Determine the (x, y) coordinate at the center of the cell enclosing the given text.  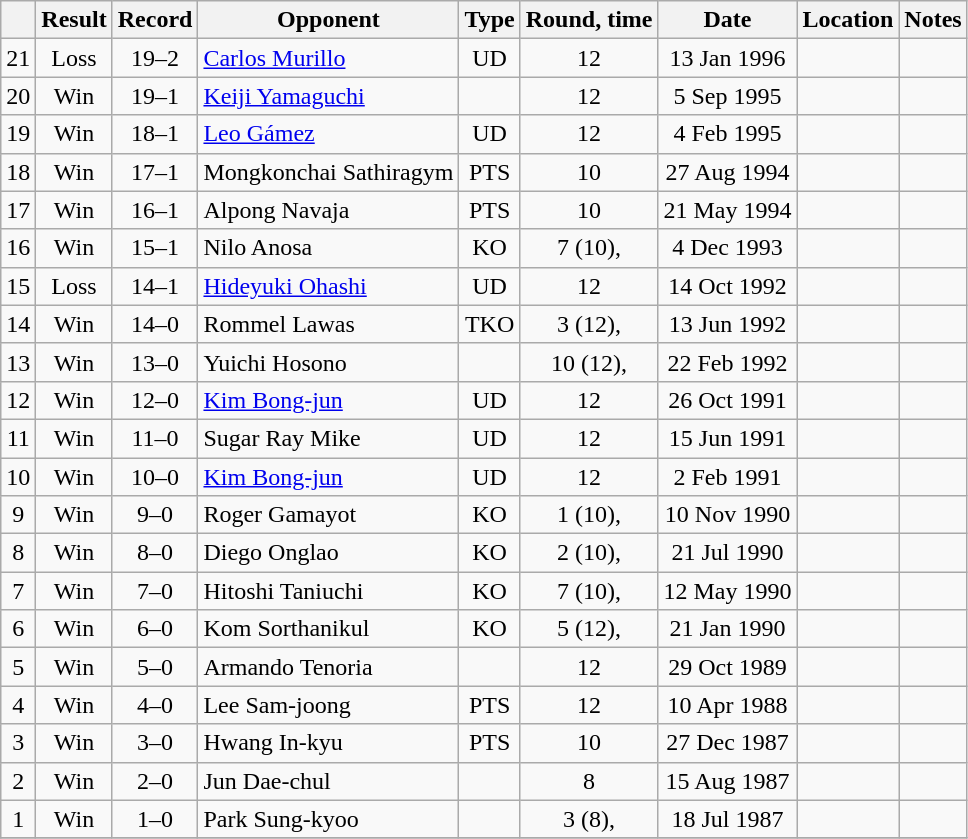
20 (18, 96)
Hitoshi Taniuchi (328, 591)
Round, time (589, 20)
14 (18, 324)
5 Sep 1995 (728, 96)
Park Sung-kyoo (328, 819)
15 Aug 1987 (728, 781)
12 May 1990 (728, 591)
2–0 (155, 781)
27 Dec 1987 (728, 743)
14 Oct 1992 (728, 286)
Rommel Lawas (328, 324)
19–2 (155, 58)
5–0 (155, 667)
13 Jun 1992 (728, 324)
Mongkonchai Sathiragym (328, 172)
9–0 (155, 515)
3 (8), (589, 819)
7 (18, 591)
16–1 (155, 210)
Jun Dae-chul (328, 781)
27 Aug 1994 (728, 172)
17 (18, 210)
Opponent (328, 20)
19–1 (155, 96)
Sugar Ray Mike (328, 438)
Type (490, 20)
4 Feb 1995 (728, 134)
Roger Gamayot (328, 515)
5 (12), (589, 629)
Date (728, 20)
Leo Gámez (328, 134)
21 May 1994 (728, 210)
Alpong Navaja (328, 210)
1 (10), (589, 515)
Carlos Murillo (328, 58)
11 (18, 438)
Record (155, 20)
Result (74, 20)
15 (18, 286)
15–1 (155, 248)
26 Oct 1991 (728, 400)
13–0 (155, 362)
11–0 (155, 438)
4 (18, 705)
5 (18, 667)
7–0 (155, 591)
18 Jul 1987 (728, 819)
Notes (933, 20)
8–0 (155, 553)
22 Feb 1992 (728, 362)
6–0 (155, 629)
1–0 (155, 819)
Diego Onglao (328, 553)
TKO (490, 324)
21 Jan 1990 (728, 629)
Lee Sam-joong (328, 705)
29 Oct 1989 (728, 667)
16 (18, 248)
Nilo Anosa (328, 248)
19 (18, 134)
10–0 (155, 477)
17–1 (155, 172)
13 Jan 1996 (728, 58)
2 Feb 1991 (728, 477)
9 (18, 515)
2 (18, 781)
4–0 (155, 705)
3 (18, 743)
10 (12), (589, 362)
Hwang In-kyu (328, 743)
3 (12), (589, 324)
1 (18, 819)
18–1 (155, 134)
Hideyuki Ohashi (328, 286)
Kom Sorthanikul (328, 629)
21 (18, 58)
Keiji Yamaguchi (328, 96)
4 Dec 1993 (728, 248)
15 Jun 1991 (728, 438)
13 (18, 362)
Yuichi Hosono (328, 362)
Location (848, 20)
Armando Tenoria (328, 667)
3–0 (155, 743)
10 Apr 1988 (728, 705)
2 (10), (589, 553)
12–0 (155, 400)
14–0 (155, 324)
18 (18, 172)
21 Jul 1990 (728, 553)
14–1 (155, 286)
6 (18, 629)
10 Nov 1990 (728, 515)
